Detect which cell encompasses the target text, then output its [X, Y] center coordinate. 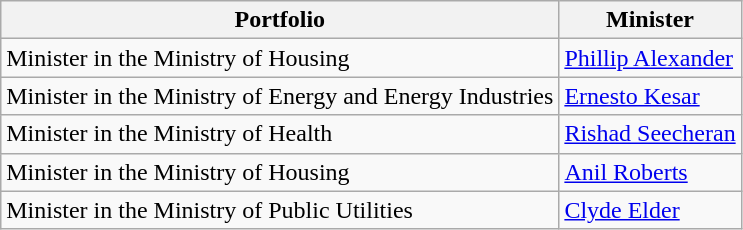
Minister in the Ministry of Health [280, 134]
Ernesto Kesar [650, 96]
Anil Roberts [650, 172]
Phillip Alexander [650, 58]
Minister [650, 20]
Minister in the Ministry of Public Utilities [280, 210]
Clyde Elder [650, 210]
Rishad Seecheran [650, 134]
Portfolio [280, 20]
Minister in the Ministry of Energy and Energy Industries [280, 96]
